Output the (x, y) coordinate of the center of the cell containing the given text.  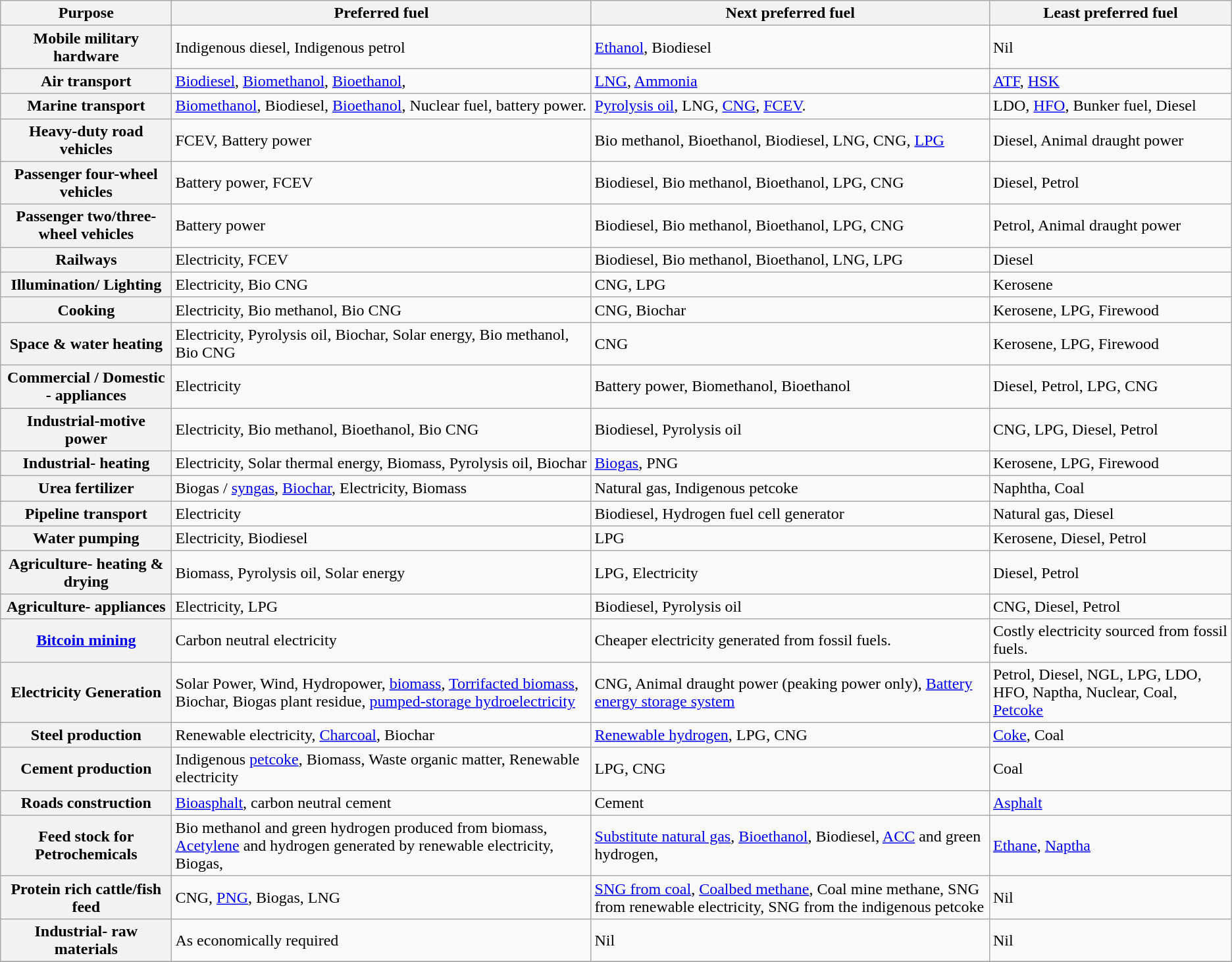
Bitcoin mining (86, 640)
Pyrolysis oil, LNG, CNG, FCEV. (790, 106)
Bio methanol and green hydrogen produced from biomass, Acetylene and hydrogen generated by renewable electricity, Biogas, (382, 845)
Ethanol, Biodiesel (790, 47)
Purpose (86, 13)
Naphtha, Coal (1110, 489)
CNG, PNG, Biogas, LNG (382, 897)
CNG, LPG, Diesel, Petrol (1110, 429)
Substitute natural gas, Bioethanol, Biodiesel, ACC and green hydrogen, (790, 845)
Asphalt (1110, 803)
Carbon neutral electricity (382, 640)
Electricity Generation (86, 692)
Diesel, Petrol, LPG, CNG (1110, 386)
Electricity, Pyrolysis oil, Biochar, Solar energy, Bio methanol, Bio CNG (382, 344)
LPG, CNG (790, 769)
Cheaper electricity generated from fossil fuels. (790, 640)
Biodiesel, Bio methanol, Bioethanol, LNG, LPG (790, 259)
Commercial / Domestic - appliances (86, 386)
Steel production (86, 735)
Indigenous petcoke, Biomass, Waste organic matter, Renewable electricity (382, 769)
Costly electricity sourced from fossil fuels. (1110, 640)
Preferred fuel (382, 13)
Air transport (86, 81)
Biomass, Pyrolysis oil, Solar energy (382, 573)
Electricity, Bio methanol, Bio CNG (382, 309)
Least preferred fuel (1110, 13)
Bioasphalt, carbon neutral cement (382, 803)
Feed stock for Petrochemicals (86, 845)
Passenger two/three-wheel vehicles (86, 225)
LDO, HFO, Bunker fuel, Diesel (1110, 106)
LNG, Ammonia (790, 81)
CNG, LPG (790, 284)
Battery power, FCEV (382, 183)
Industrial- raw materials (86, 940)
Diesel (1110, 259)
Illumination/ Lighting (86, 284)
Bio methanol, Bioethanol, Biodiesel, LNG, CNG, LPG (790, 140)
Biodiesel, Hydrogen fuel cell generator (790, 514)
Mobile military hardware (86, 47)
Electricity, Biodiesel (382, 539)
Coal (1110, 769)
Heavy-duty road vehicles (86, 140)
Biogas / syngas, Biochar, Electricity, Biomass (382, 489)
LPG, Electricity (790, 573)
Renewable electricity, Charcoal, Biochar (382, 735)
Solar Power, Wind, Hydropower, biomass, Torrifacted biomass, Biochar, Biogas plant residue, pumped-storage hydroelectricity (382, 692)
Diesel, Animal draught power (1110, 140)
Petrol, Diesel, NGL, LPG, LDO, HFO, Naptha, Nuclear, Coal, Petcoke (1110, 692)
Electricity, Bio methanol, Bioethanol, Bio CNG (382, 429)
Indigenous diesel, Indigenous petrol (382, 47)
Biomethanol, Biodiesel, Bioethanol, Nuclear fuel, battery power. (382, 106)
Kerosene, Diesel, Petrol (1110, 539)
Battery power (382, 225)
Cement production (86, 769)
Industrial- heating (86, 464)
LPG (790, 539)
Coke, Coal (1110, 735)
Biogas, PNG (790, 464)
As economically required (382, 940)
Agriculture- appliances (86, 606)
Urea fertilizer (86, 489)
CNG, Diesel, Petrol (1110, 606)
CNG (790, 344)
SNG from coal, Coalbed methane, Coal mine methane, SNG from renewable electricity, SNG from the indigenous petcoke (790, 897)
Cement (790, 803)
Electricity, Bio CNG (382, 284)
Water pumping (86, 539)
Pipeline transport (86, 514)
Agriculture- heating & drying (86, 573)
Kerosene (1110, 284)
Ethane, Naptha (1110, 845)
Cooking (86, 309)
Next preferred fuel (790, 13)
Battery power, Biomethanol, Bioethanol (790, 386)
Natural gas, Diesel (1110, 514)
Railways (86, 259)
Electricity, FCEV (382, 259)
Electricity, Solar thermal energy, Biomass, Pyrolysis oil, Biochar (382, 464)
Petrol, Animal draught power (1110, 225)
Marine transport (86, 106)
Passenger four-wheel vehicles (86, 183)
Space & water heating (86, 344)
Protein rich cattle/fish feed (86, 897)
ATF, HSK (1110, 81)
CNG, Animal draught power (peaking power only), Battery energy storage system (790, 692)
Roads construction (86, 803)
Renewable hydrogen, LPG, CNG (790, 735)
CNG, Biochar (790, 309)
FCEV, Battery power (382, 140)
Biodiesel, Biomethanol, Bioethanol, (382, 81)
Natural gas, Indigenous petcoke (790, 489)
Electricity, LPG (382, 606)
Industrial-motive power (86, 429)
